Capture the cell that displays the provided text and extract its [X, Y] central coordinate. 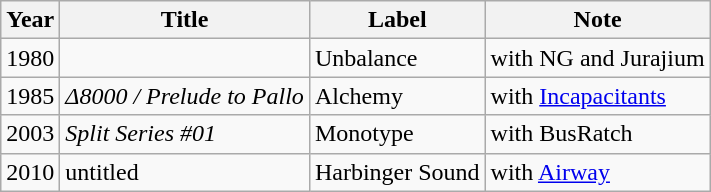
with Incapacitants [598, 96]
untitled [185, 172]
with Airway [598, 172]
Monotype [397, 134]
with NG and Jurajium [598, 58]
Title [185, 20]
Alchemy [397, 96]
Year [30, 20]
2003 [30, 134]
1980 [30, 58]
Harbinger Sound [397, 172]
Label [397, 20]
Split Series #01 [185, 134]
Unbalance [397, 58]
with BusRatch [598, 134]
Note [598, 20]
2010 [30, 172]
1985 [30, 96]
Δ8000 / Prelude to Pallo [185, 96]
